Search for the cell housing the specified text and yield its [x, y] center coordinate. 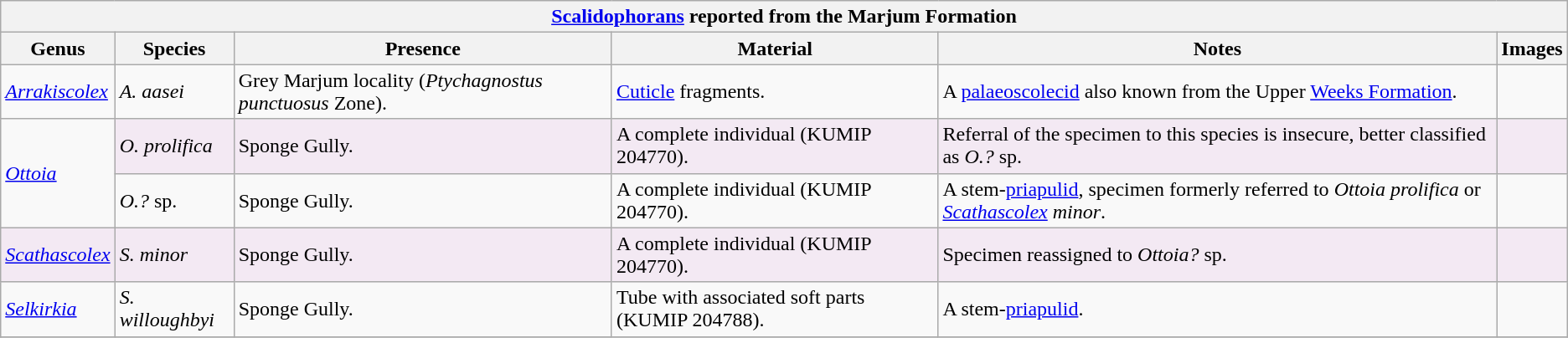
Material [774, 49]
Referral of the specimen to this species is insecure, better classified as O.? sp. [1218, 146]
O. prolifica [174, 146]
O.? sp. [174, 201]
Genus [58, 49]
Presence [422, 49]
Selkirkia [58, 310]
Specimen reassigned to Ottoia? sp. [1218, 254]
A stem-priapulid, specimen formerly referred to Ottoia prolifica or Scathascolex minor. [1218, 201]
Cuticle fragments. [774, 92]
Images [1532, 49]
Notes [1218, 49]
S. minor [174, 254]
A stem-priapulid. [1218, 310]
Scathascolex [58, 254]
S. willoughbyi [174, 310]
Arrakiscolex [58, 92]
Scalidophorans reported from the Marjum Formation [784, 17]
Ottoia [58, 173]
A palaeoscolecid also known from the Upper Weeks Formation. [1218, 92]
Tube with associated soft parts (KUMIP 204788). [774, 310]
Species [174, 49]
A. aasei [174, 92]
Grey Marjum locality (Ptychagnostus punctuosus Zone). [422, 92]
